Identify which cell holds the provided text, then report its (X, Y) central coordinate. 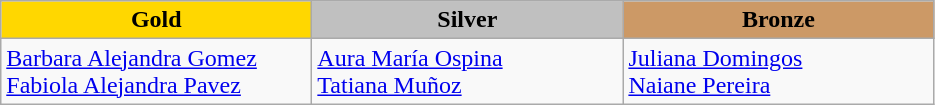
Silver (468, 20)
Aura María OspinaTatiana Muñoz (468, 72)
Barbara Alejandra GomezFabiola Alejandra Pavez (156, 72)
Juliana DomingosNaiane Pereira (778, 72)
Bronze (778, 20)
Gold (156, 20)
